For the text-containing cell, return its midpoint in [X, Y] coordinate format. 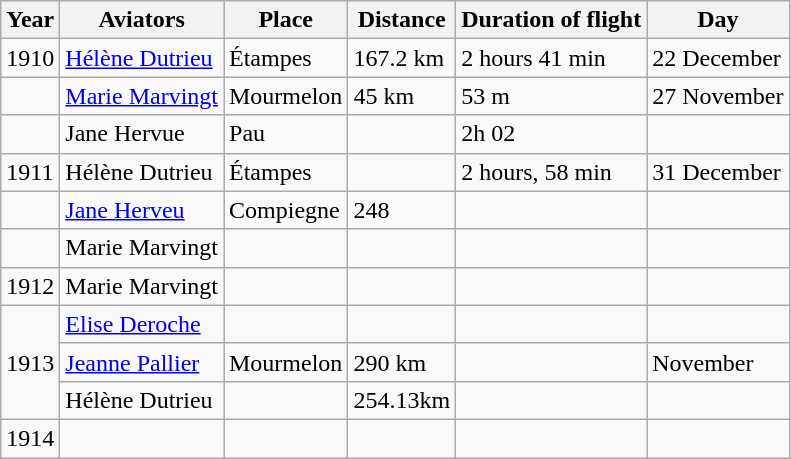
2h 02 [552, 134]
167.2 km [402, 58]
1910 [30, 58]
Aviators [142, 20]
2 hours 41 min [552, 58]
254.13km [402, 400]
Compiegne [286, 210]
27 November [718, 96]
Jane Hervue [142, 134]
Elise Deroche [142, 324]
November [718, 362]
1912 [30, 286]
Pau [286, 134]
Duration of flight [552, 20]
22 December [718, 58]
290 km [402, 362]
1911 [30, 172]
2 hours, 58 min [552, 172]
Year [30, 20]
Distance [402, 20]
248 [402, 210]
53 m [552, 96]
Day [718, 20]
1914 [30, 438]
Jeanne Pallier [142, 362]
45 km [402, 96]
Place [286, 20]
Jane Herveu [142, 210]
1913 [30, 362]
31 December [718, 172]
